For the text-containing cell, return its midpoint in (x, y) coordinate format. 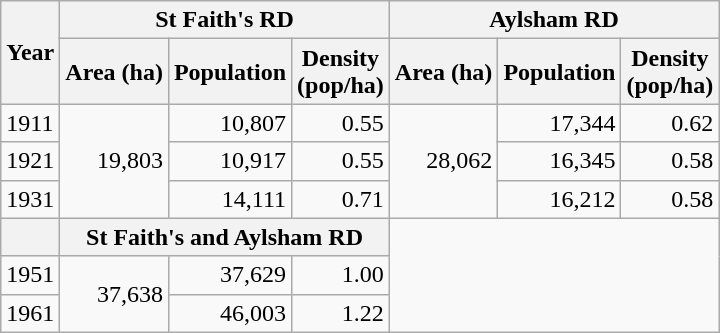
1921 (30, 161)
0.62 (670, 123)
St Faith's and Aylsham RD (224, 237)
14,111 (230, 199)
10,807 (230, 123)
19,803 (114, 161)
0.71 (341, 199)
17,344 (560, 123)
16,212 (560, 199)
1961 (30, 313)
St Faith's RD (224, 20)
Year (30, 52)
1.00 (341, 275)
10,917 (230, 161)
37,629 (230, 275)
1931 (30, 199)
1.22 (341, 313)
46,003 (230, 313)
1911 (30, 123)
37,638 (114, 294)
28,062 (444, 161)
1951 (30, 275)
Aylsham RD (554, 20)
16,345 (560, 161)
